Provide the [X, Y] coordinate of the cell's center where the given text is located.  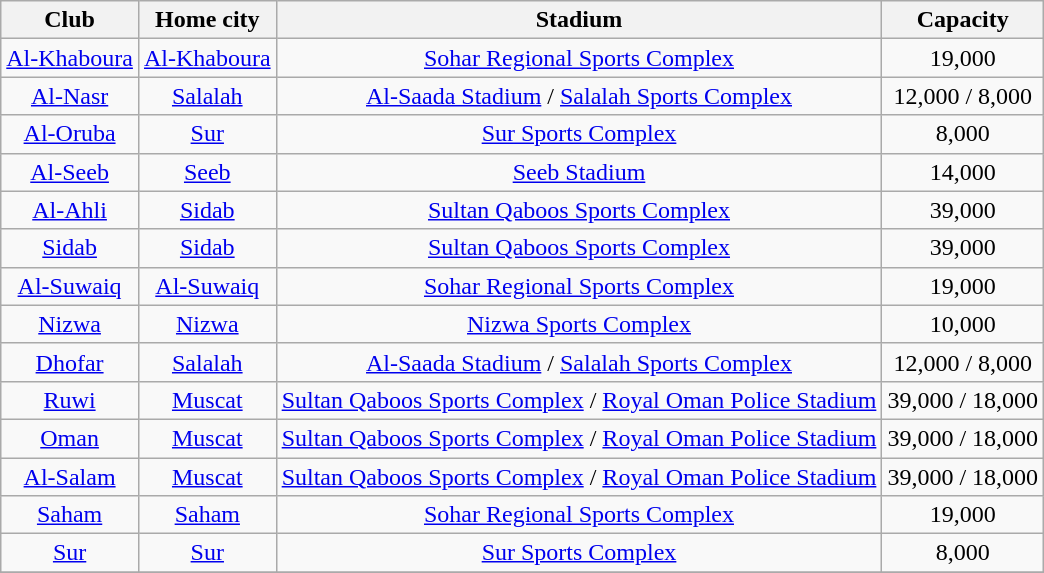
Nizwa Sports Complex [579, 324]
14,000 [963, 172]
Club [70, 20]
Al-Ahli [70, 210]
Al-Nasr [70, 96]
Al-Oruba [70, 134]
Al-Salam [70, 477]
Dhofar [70, 362]
Capacity [963, 20]
Seeb Stadium [579, 172]
Stadium [579, 20]
Al-Seeb [70, 172]
Ruwi [70, 400]
Oman [70, 438]
Home city [207, 20]
Seeb [207, 172]
10,000 [963, 324]
